Return the (x, y) coordinate for the center point of the cell that contains the specified text.  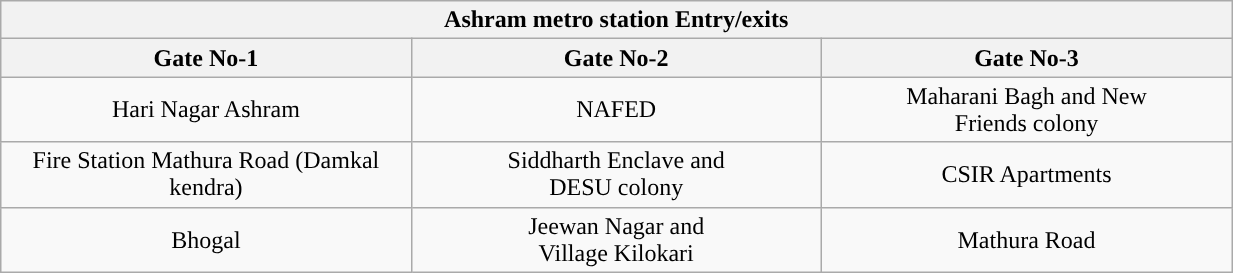
Bhogal (206, 240)
Gate No-3 (1026, 58)
CSIR Apartments (1026, 174)
Maharani Bagh and New Friends colony (1026, 110)
Gate No-1 (206, 58)
Jeewan Nagar and Village Kilokari (616, 240)
Mathura Road (1026, 240)
Gate No-2 (616, 58)
Siddharth Enclave and DESU colony (616, 174)
Ashram metro station Entry/exits (616, 20)
NAFED (616, 110)
Fire Station Mathura Road (Damkal kendra) (206, 174)
Hari Nagar Ashram (206, 110)
